For the text-containing cell, return its midpoint in (x, y) coordinate format. 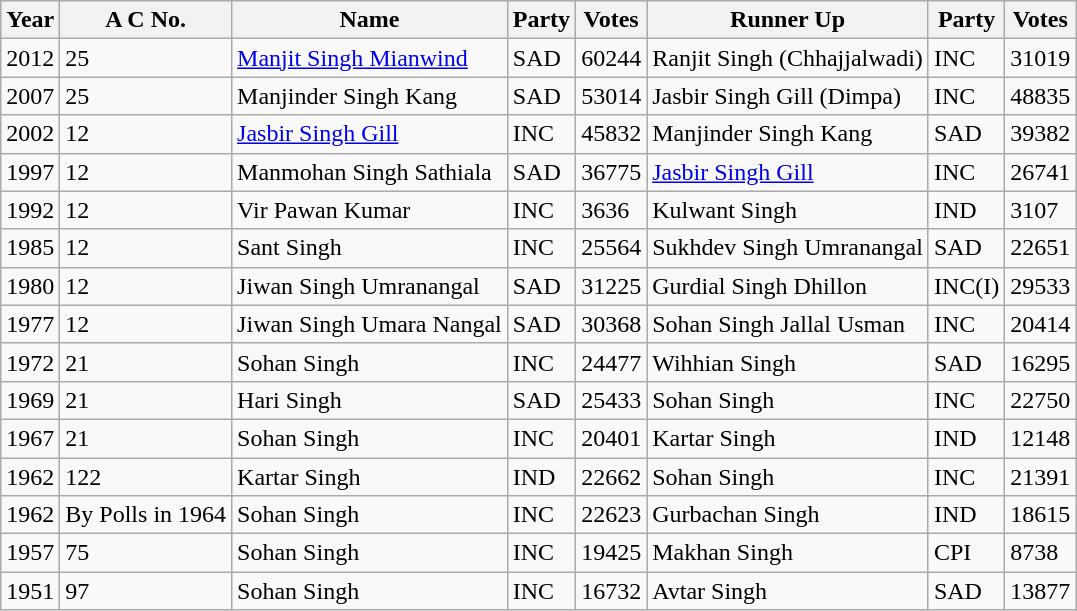
30368 (612, 324)
2007 (30, 96)
19425 (612, 553)
22651 (1040, 248)
29533 (1040, 286)
1980 (30, 286)
Manmohan Singh Sathiala (370, 172)
2002 (30, 134)
25564 (612, 248)
Name (370, 20)
Wihhian Singh (788, 362)
1967 (30, 438)
8738 (1040, 553)
22662 (612, 477)
1957 (30, 553)
20401 (612, 438)
3107 (1040, 210)
Vir Pawan Kumar (370, 210)
1977 (30, 324)
By Polls in 1964 (146, 515)
1992 (30, 210)
39382 (1040, 134)
26741 (1040, 172)
A C No. (146, 20)
Avtar Singh (788, 591)
1951 (30, 591)
16295 (1040, 362)
24477 (612, 362)
Kulwant Singh (788, 210)
Jasbir Singh Gill (Dimpa) (788, 96)
Gurdial Singh Dhillon (788, 286)
21391 (1040, 477)
Runner Up (788, 20)
Sukhdev Singh Umranangal (788, 248)
1997 (30, 172)
INC(I) (966, 286)
Hari Singh (370, 400)
53014 (612, 96)
Jiwan Singh Umara Nangal (370, 324)
22623 (612, 515)
3636 (612, 210)
Manjit Singh Mianwind (370, 58)
25433 (612, 400)
Ranjit Singh (Chhajjalwadi) (788, 58)
122 (146, 477)
18615 (1040, 515)
16732 (612, 591)
36775 (612, 172)
48835 (1040, 96)
Makhan Singh (788, 553)
Gurbachan Singh (788, 515)
12148 (1040, 438)
Jiwan Singh Umranangal (370, 286)
1985 (30, 248)
22750 (1040, 400)
Year (30, 20)
13877 (1040, 591)
45832 (612, 134)
60244 (612, 58)
31225 (612, 286)
75 (146, 553)
2012 (30, 58)
97 (146, 591)
Sant Singh (370, 248)
1969 (30, 400)
20414 (1040, 324)
31019 (1040, 58)
Sohan Singh Jallal Usman (788, 324)
1972 (30, 362)
CPI (966, 553)
